Scan for the cell matching the given text and deliver its [x, y] coordinate at center. 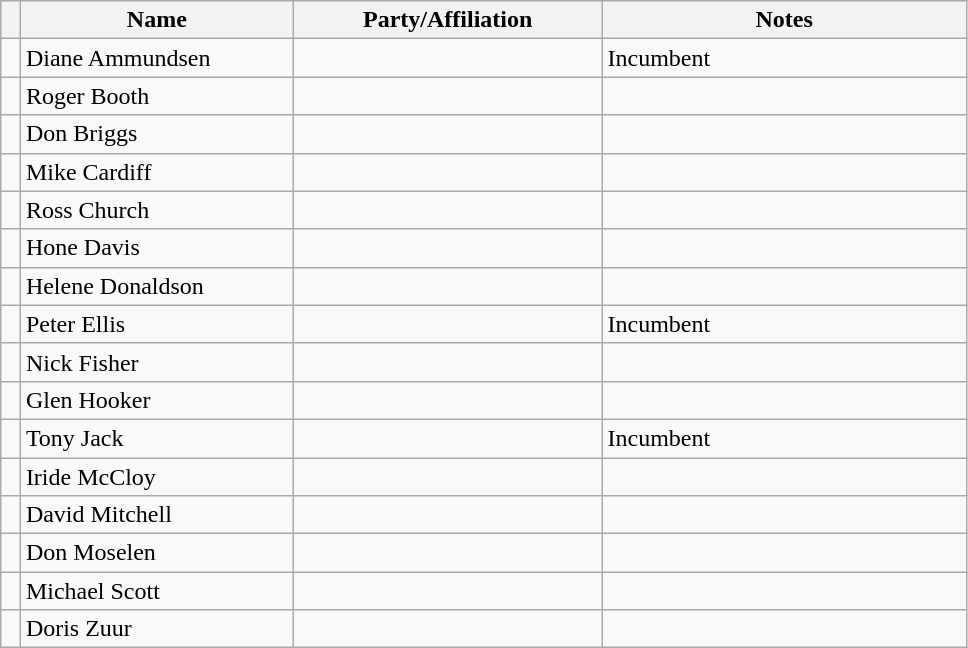
Glen Hooker [156, 400]
David Mitchell [156, 515]
Nick Fisher [156, 362]
Diane Ammundsen [156, 58]
Tony Jack [156, 438]
Don Briggs [156, 134]
Ross Church [156, 210]
Roger Booth [156, 96]
Notes [784, 20]
Don Moselen [156, 553]
Peter Ellis [156, 324]
Party/Affiliation [448, 20]
Name [156, 20]
Doris Zuur [156, 629]
Hone Davis [156, 248]
Iride McCloy [156, 477]
Helene Donaldson [156, 286]
Mike Cardiff [156, 172]
Michael Scott [156, 591]
